Identify which cell holds the provided text, then report its (X, Y) central coordinate. 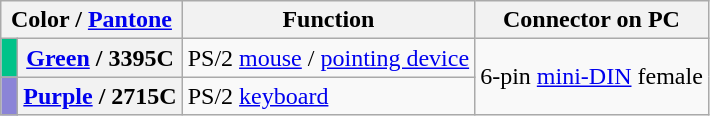
Color / Pantone (92, 20)
Green / 3395C (100, 58)
PS/2 mouse / pointing device (328, 58)
Connector on PC (592, 20)
Purple / 2715C (100, 96)
PS/2 keyboard (328, 96)
6-pin mini-DIN female (592, 77)
Function (328, 20)
